For the text-containing cell, return its midpoint in [X, Y] coordinate format. 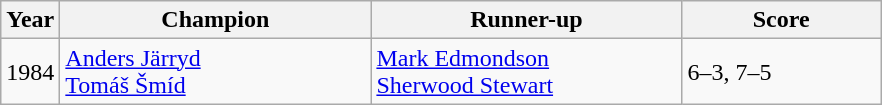
Mark Edmondson Sherwood Stewart [526, 72]
Champion [216, 20]
Score [782, 20]
1984 [30, 72]
Anders Järryd Tomáš Šmíd [216, 72]
6–3, 7–5 [782, 72]
Year [30, 20]
Runner-up [526, 20]
